For the text-containing cell, return its midpoint in (x, y) coordinate format. 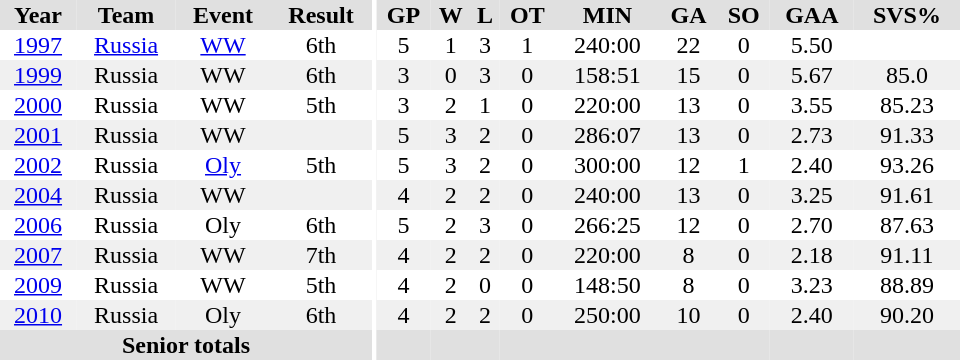
Result (321, 15)
266:25 (607, 225)
158:51 (607, 75)
1999 (38, 75)
2000 (38, 105)
250:00 (607, 315)
1997 (38, 45)
SVS% (907, 15)
85.23 (907, 105)
MIN (607, 15)
L (485, 15)
2.70 (812, 225)
Year (38, 15)
7th (321, 255)
10 (688, 315)
Senior totals (186, 345)
15 (688, 75)
3.23 (812, 285)
3.55 (812, 105)
2.18 (812, 255)
GP (403, 15)
2006 (38, 225)
2004 (38, 195)
87.63 (907, 225)
OT (527, 15)
91.61 (907, 195)
91.11 (907, 255)
W (451, 15)
2007 (38, 255)
2009 (38, 285)
2002 (38, 165)
22 (688, 45)
3.25 (812, 195)
GA (688, 15)
Event (223, 15)
5.67 (812, 75)
300:00 (607, 165)
85.0 (907, 75)
Team (126, 15)
286:07 (607, 135)
5.50 (812, 45)
2.73 (812, 135)
SO (744, 15)
90.20 (907, 315)
91.33 (907, 135)
93.26 (907, 165)
88.89 (907, 285)
GAA (812, 15)
148:50 (607, 285)
2001 (38, 135)
2010 (38, 315)
